Detect which cell encompasses the target text, then output its [x, y] center coordinate. 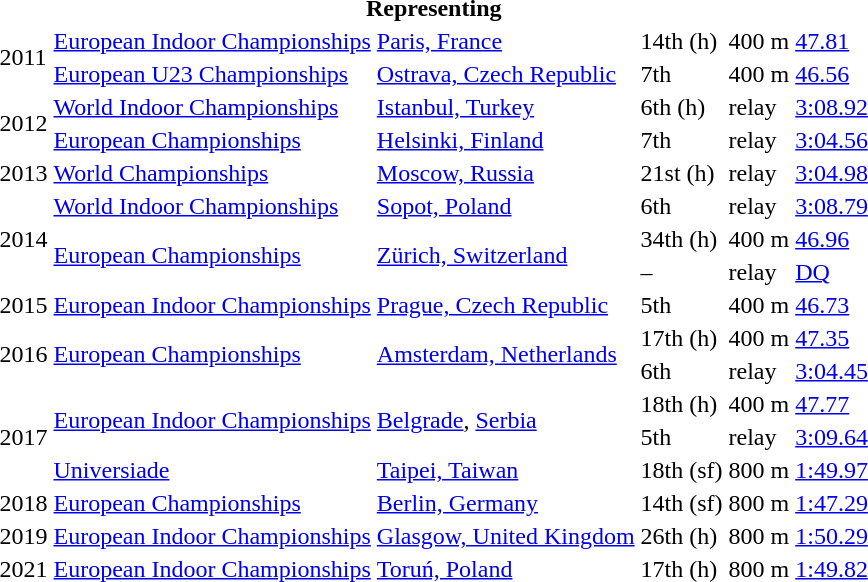
6th (h) [682, 107]
Istanbul, Turkey [506, 107]
Universiade [212, 470]
18th (h) [682, 404]
Paris, France [506, 41]
14th (sf) [682, 503]
Sopot, Poland [506, 206]
World Championships [212, 173]
18th (sf) [682, 470]
Helsinki, Finland [506, 140]
Prague, Czech Republic [506, 305]
Moscow, Russia [506, 173]
Ostrava, Czech Republic [506, 74]
Belgrade, Serbia [506, 420]
21st (h) [682, 173]
34th (h) [682, 239]
Taipei, Taiwan [506, 470]
14th (h) [682, 41]
– [682, 272]
Amsterdam, Netherlands [506, 354]
17th (h) [682, 338]
26th (h) [682, 536]
Glasgow, United Kingdom [506, 536]
European U23 Championships [212, 74]
Berlin, Germany [506, 503]
Zürich, Switzerland [506, 256]
